Return (x, y) of the center of cell containing provided text 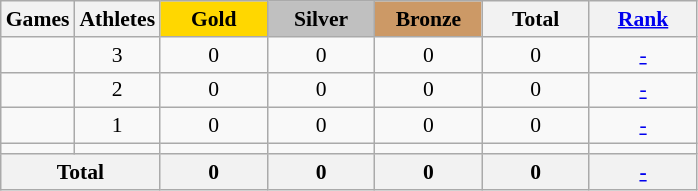
3 (117, 55)
Games (38, 19)
Bronze (428, 19)
2 (117, 90)
Rank (642, 19)
Athletes (117, 19)
1 (117, 126)
Silver (320, 19)
Gold (214, 19)
